From the cell containing the given text, extract its center point as [X, Y] coordinate. 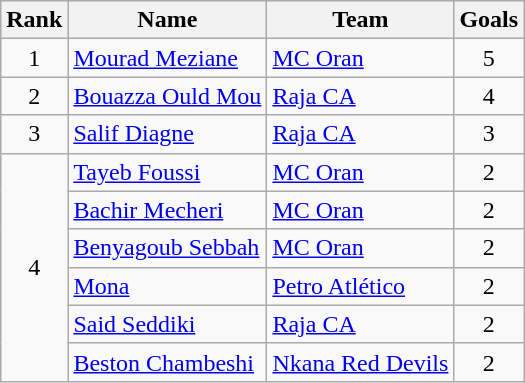
Petro Atlético [360, 286]
Nkana Red Devils [360, 362]
1 [34, 58]
5 [489, 58]
Mourad Meziane [168, 58]
Tayeb Foussi [168, 172]
Beston Chambeshi [168, 362]
Bouazza Ould Mou [168, 96]
Team [360, 20]
Said Seddiki [168, 324]
Salif Diagne [168, 134]
Bachir Mecheri [168, 210]
Goals [489, 20]
Mona [168, 286]
Benyagoub Sebbah [168, 248]
Name [168, 20]
Rank [34, 20]
